Provide the [x, y] coordinate of the cell's center where the given text is located.  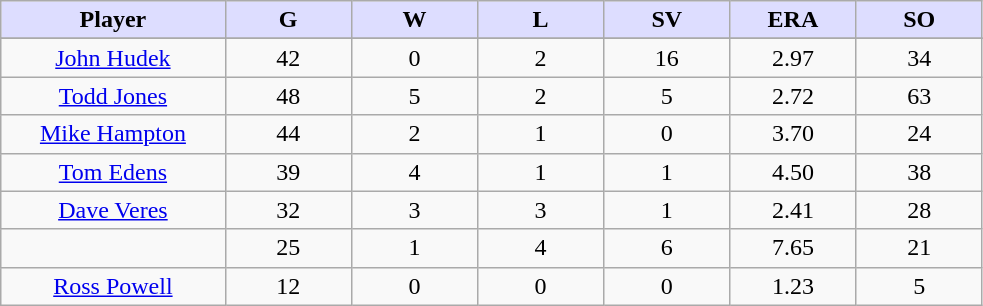
SO [919, 20]
44 [288, 134]
Mike Hampton [113, 134]
28 [919, 210]
Tom Edens [113, 172]
Player [113, 20]
G [288, 20]
24 [919, 134]
3.70 [793, 134]
63 [919, 96]
John Hudek [113, 58]
32 [288, 210]
W [414, 20]
7.65 [793, 248]
SV [667, 20]
34 [919, 58]
2.97 [793, 58]
16 [667, 58]
L [540, 20]
ERA [793, 20]
42 [288, 58]
48 [288, 96]
2.41 [793, 210]
Dave Veres [113, 210]
12 [288, 286]
39 [288, 172]
21 [919, 248]
25 [288, 248]
2.72 [793, 96]
Todd Jones [113, 96]
Ross Powell [113, 286]
6 [667, 248]
1.23 [793, 286]
38 [919, 172]
4.50 [793, 172]
